Determine the (x, y) coordinate at the center of the cell enclosing the given text.  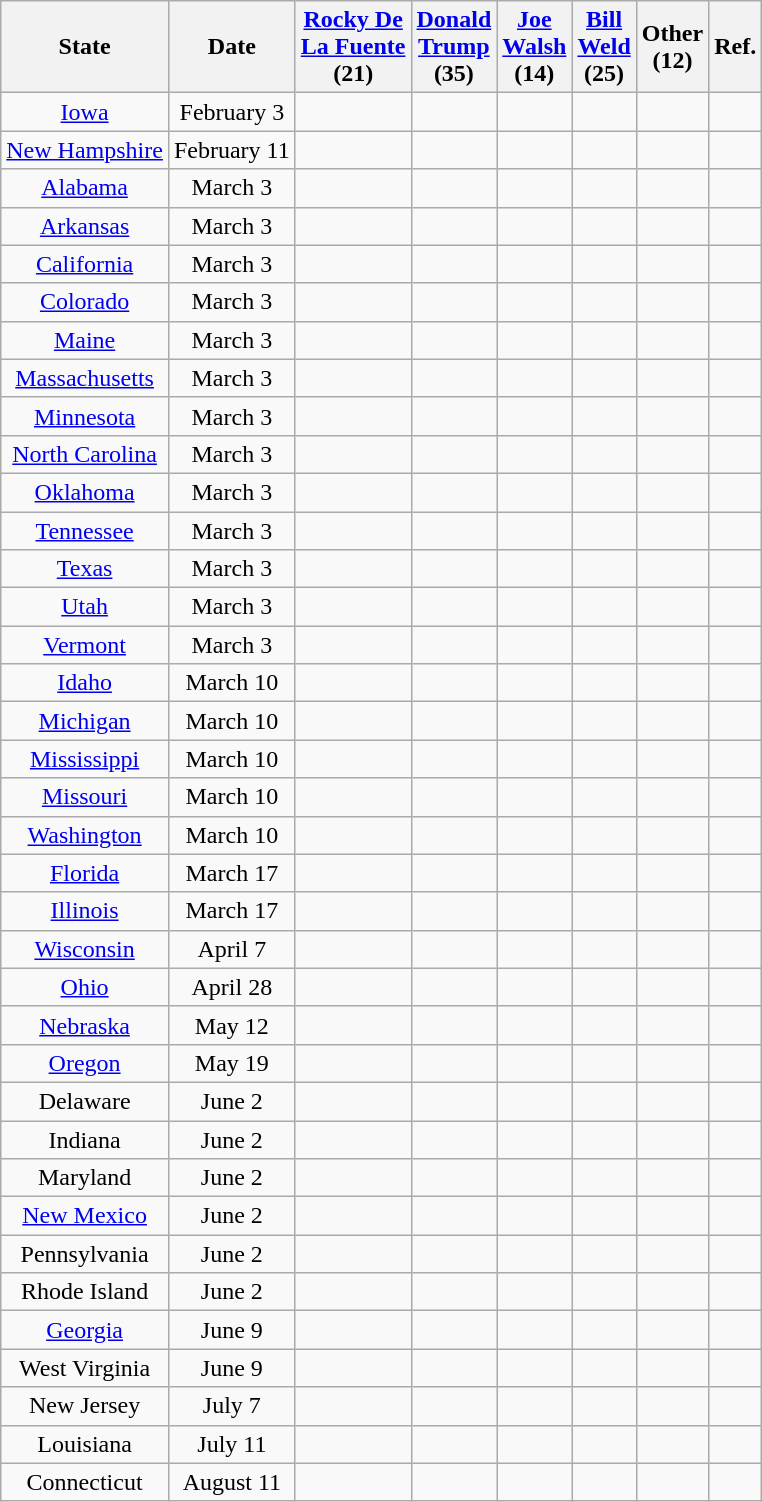
February 3 (232, 112)
Massachusetts (85, 378)
Rocky DeLa Fuente(21) (353, 47)
Mississippi (85, 759)
New Mexico (85, 1216)
July 7 (232, 1406)
Idaho (85, 683)
May 19 (232, 1063)
August 11 (232, 1482)
Oklahoma (85, 492)
Delaware (85, 1101)
New Hampshire (85, 150)
February 11 (232, 150)
Maryland (85, 1178)
Colorado (85, 302)
Ref. (736, 47)
Missouri (85, 797)
Indiana (85, 1139)
Rhode Island (85, 1292)
Iowa (85, 112)
May 12 (232, 1025)
Connecticut (85, 1482)
Utah (85, 607)
Joe Walsh(14) (534, 47)
Texas (85, 569)
Date (232, 47)
Michigan (85, 721)
North Carolina (85, 454)
April 28 (232, 987)
Nebraska (85, 1025)
Oregon (85, 1063)
Washington (85, 835)
Maine (85, 340)
Louisiana (85, 1444)
Pennsylvania (85, 1254)
West Virginia (85, 1368)
California (85, 264)
Ohio (85, 987)
April 7 (232, 949)
Wisconsin (85, 949)
Arkansas (85, 226)
Vermont (85, 645)
Other(12) (672, 47)
DonaldTrump(35) (454, 47)
Alabama (85, 188)
Tennessee (85, 531)
New Jersey (85, 1406)
Georgia (85, 1330)
State (85, 47)
Illinois (85, 911)
Florida (85, 873)
July 11 (232, 1444)
Minnesota (85, 416)
BillWeld(25) (604, 47)
